Capture the cell that displays the provided text and extract its [X, Y] central coordinate. 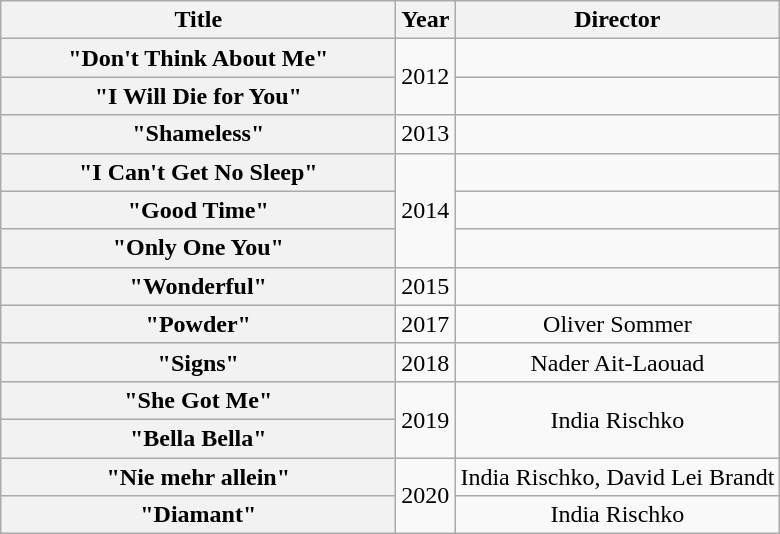
"She Got Me" [198, 400]
"Don't Think About Me" [198, 58]
2014 [426, 210]
"Good Time" [198, 210]
"I Will Die for You" [198, 96]
"Shameless" [198, 134]
Oliver Sommer [618, 324]
2012 [426, 77]
"Only One You" [198, 248]
2019 [426, 419]
"Powder" [198, 324]
2013 [426, 134]
"Diamant" [198, 515]
Nader Ait-Laouad [618, 362]
Title [198, 20]
2018 [426, 362]
"I Can't Get No Sleep" [198, 172]
Year [426, 20]
India Rischko, David Lei Brandt [618, 477]
2017 [426, 324]
Director [618, 20]
"Wonderful" [198, 286]
"Bella Bella" [198, 438]
2020 [426, 496]
2015 [426, 286]
"Signs" [198, 362]
"Nie mehr allein" [198, 477]
